Pinpoint the cell where the given text exists, returning its [X, Y] midpoint coordinate. 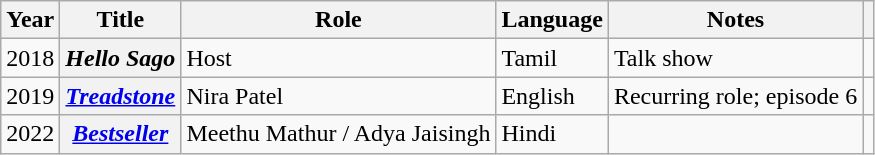
Recurring role; episode 6 [735, 96]
Talk show [735, 58]
Hello Sago [120, 58]
Nira Patel [338, 96]
Language [552, 20]
Hindi [552, 134]
2018 [30, 58]
Meethu Mathur / Adya Jaisingh [338, 134]
Role [338, 20]
Title [120, 20]
Host [338, 58]
Treadstone [120, 96]
2019 [30, 96]
Year [30, 20]
Tamil [552, 58]
Notes [735, 20]
Bestseller [120, 134]
2022 [30, 134]
English [552, 96]
